Identify which cell holds the provided text, then report its (x, y) central coordinate. 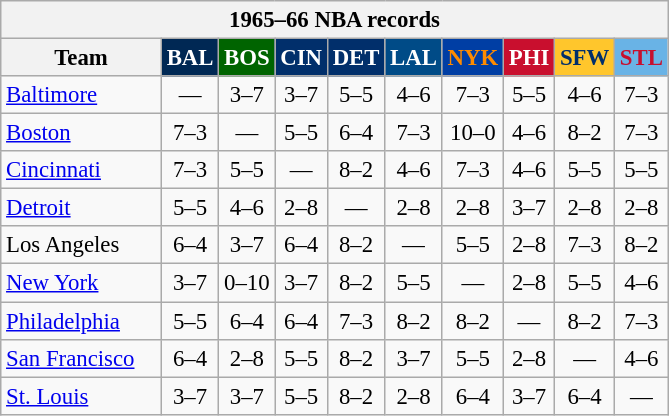
Los Angeles (82, 245)
Philadelphia (82, 321)
NYK (472, 58)
St. Louis (82, 396)
1965–66 NBA records (334, 20)
PHI (528, 58)
0–10 (247, 283)
Boston (82, 133)
LAL (414, 58)
DET (356, 58)
10–0 (472, 133)
Detroit (82, 208)
CIN (301, 58)
BAL (190, 58)
STL (642, 58)
BOS (247, 58)
SFW (585, 58)
New York (82, 283)
Team (82, 58)
San Francisco (82, 358)
Baltimore (82, 95)
Cincinnati (82, 170)
